For the text-containing cell, return its midpoint in [x, y] coordinate format. 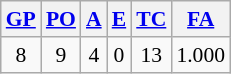
8 [21, 55]
GP [21, 19]
9 [61, 55]
13 [151, 55]
TC [151, 19]
4 [94, 55]
FA [200, 19]
A [94, 19]
PO [61, 19]
E [120, 19]
1.000 [200, 55]
0 [120, 55]
